Provide the [X, Y] coordinate of the cell's center where the given text is located.  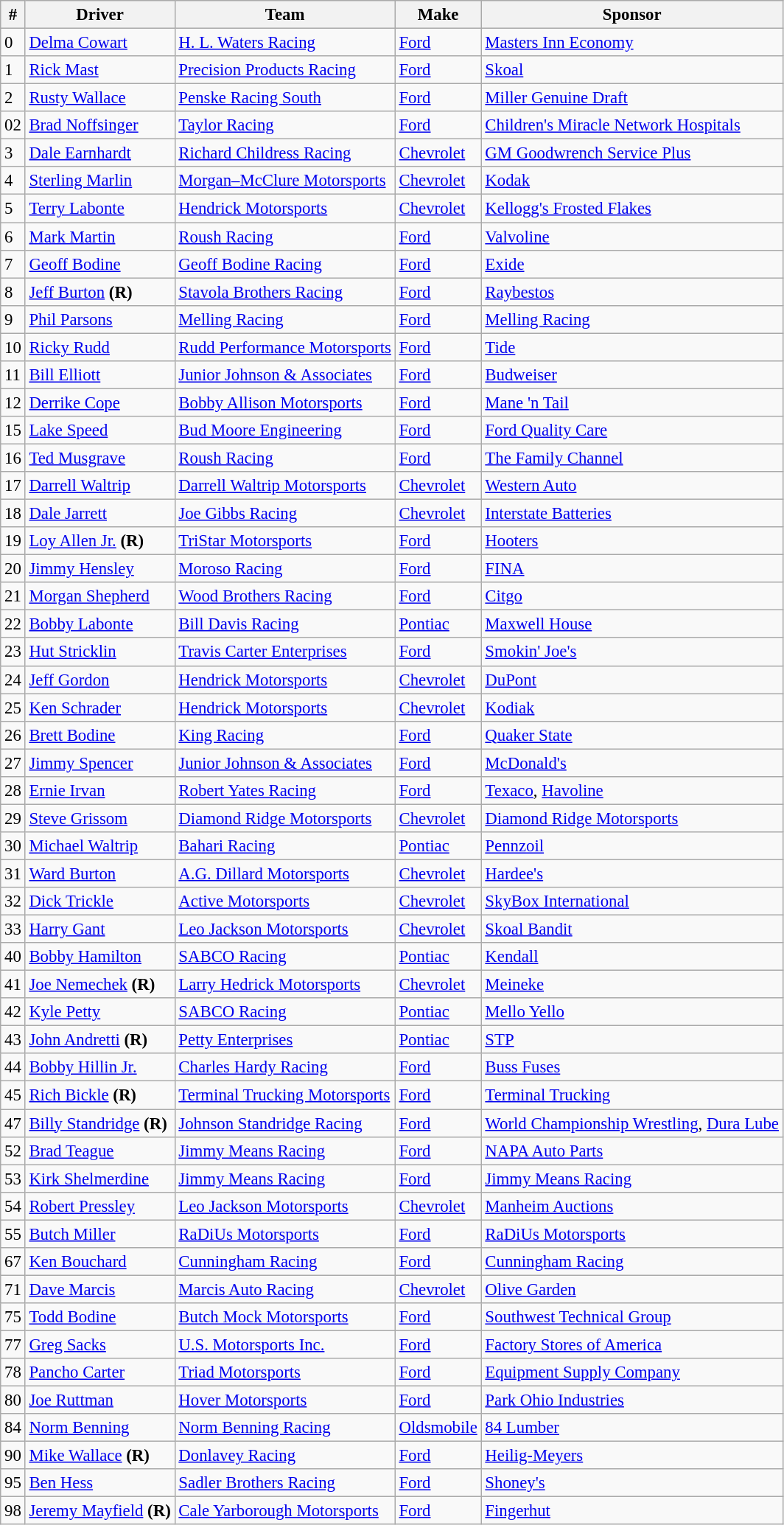
30 [13, 846]
0 [13, 43]
26 [13, 735]
SkyBox International [632, 901]
Johnson Standridge Racing [284, 1123]
Morgan–McClure Motorsports [284, 181]
# [13, 15]
Larry Hedrick Motorsports [284, 985]
Factory Stores of America [632, 1344]
Olive Garden [632, 1289]
U.S. Motorsports Inc. [284, 1344]
16 [13, 458]
41 [13, 985]
Dave Marcis [100, 1289]
Hooters [632, 541]
Joe Gibbs Racing [284, 514]
71 [13, 1289]
Kellogg's Frosted Flakes [632, 209]
24 [13, 680]
Quaker State [632, 735]
Mello Yello [632, 1012]
FINA [632, 569]
Skoal [632, 70]
Mike Wallace (R) [100, 1456]
Geoff Bodine Racing [284, 264]
Charles Hardy Racing [284, 1068]
Bobby Allison Motorsports [284, 402]
78 [13, 1372]
Norm Benning Racing [284, 1428]
STP [632, 1040]
H. L. Waters Racing [284, 43]
Meineke [632, 985]
Marcis Auto Racing [284, 1289]
Ken Bouchard [100, 1262]
Michael Waltrip [100, 846]
47 [13, 1123]
45 [13, 1095]
Wood Brothers Racing [284, 596]
Dick Trickle [100, 901]
Bill Davis Racing [284, 624]
Pancho Carter [100, 1372]
Darrell Waltrip Motorsports [284, 486]
Ted Musgrave [100, 458]
Kyle Petty [100, 1012]
Phil Parsons [100, 319]
1 [13, 70]
Jeff Burton (R) [100, 292]
22 [13, 624]
Equipment Supply Company [632, 1372]
28 [13, 791]
Greg Sacks [100, 1344]
2 [13, 98]
80 [13, 1400]
20 [13, 569]
Rusty Wallace [100, 98]
Petty Enterprises [284, 1040]
Terminal Trucking Motorsports [284, 1095]
Joe Nemechek (R) [100, 985]
23 [13, 652]
Manheim Auctions [632, 1206]
McDonald's [632, 763]
52 [13, 1151]
Southwest Technical Group [632, 1317]
Buss Fuses [632, 1068]
King Racing [284, 735]
25 [13, 708]
Western Auto [632, 486]
15 [13, 430]
75 [13, 1317]
Pennzoil [632, 846]
Joe Ruttman [100, 1400]
Oldsmobile [438, 1428]
6 [13, 237]
Kendall [632, 957]
Bobby Labonte [100, 624]
Ken Schrader [100, 708]
27 [13, 763]
10 [13, 347]
Skoal Bandit [632, 929]
Geoff Bodine [100, 264]
GM Goodwrench Service Plus [632, 153]
18 [13, 514]
World Championship Wrestling, Dura Lube [632, 1123]
Brad Noffsinger [100, 125]
Stavola Brothers Racing [284, 292]
95 [13, 1483]
21 [13, 596]
44 [13, 1068]
Ernie Irvan [100, 791]
Moroso Racing [284, 569]
Cale Yarborough Motorsports [284, 1511]
29 [13, 818]
Hover Motorsports [284, 1400]
Lake Speed [100, 430]
Bobby Hillin Jr. [100, 1068]
Harry Gant [100, 929]
42 [13, 1012]
Darrell Waltrip [100, 486]
Bill Elliott [100, 375]
40 [13, 957]
67 [13, 1262]
Driver [100, 15]
Texaco, Havoline [632, 791]
Ward Burton [100, 873]
Park Ohio Industries [632, 1400]
Raybestos [632, 292]
Team [284, 15]
Bahari Racing [284, 846]
Rick Mast [100, 70]
Robert Yates Racing [284, 791]
Jeremy Mayfield (R) [100, 1511]
Brett Bodine [100, 735]
Morgan Shepherd [100, 596]
Bud Moore Engineering [284, 430]
Taylor Racing [284, 125]
DuPont [632, 680]
Terminal Trucking [632, 1095]
Miller Genuine Draft [632, 98]
Masters Inn Economy [632, 43]
Triad Motorsports [284, 1372]
Butch Mock Motorsports [284, 1317]
02 [13, 125]
Mane 'n Tail [632, 402]
Citgo [632, 596]
55 [13, 1234]
Tide [632, 347]
Richard Childress Racing [284, 153]
Kodiak [632, 708]
12 [13, 402]
Children's Miracle Network Hospitals [632, 125]
19 [13, 541]
98 [13, 1511]
5 [13, 209]
The Family Channel [632, 458]
77 [13, 1344]
Ford Quality Care [632, 430]
NAPA Auto Parts [632, 1151]
Butch Miller [100, 1234]
Shoney's [632, 1483]
Mark Martin [100, 237]
Sadler Brothers Racing [284, 1483]
Travis Carter Enterprises [284, 652]
33 [13, 929]
Active Motorsports [284, 901]
Robert Pressley [100, 1206]
Rudd Performance Motorsports [284, 347]
8 [13, 292]
32 [13, 901]
Derrike Cope [100, 402]
Jeff Gordon [100, 680]
84 Lumber [632, 1428]
9 [13, 319]
90 [13, 1456]
84 [13, 1428]
Jimmy Hensley [100, 569]
Billy Standridge (R) [100, 1123]
Heilig-Meyers [632, 1456]
Dale Jarrett [100, 514]
John Andretti (R) [100, 1040]
Sponsor [632, 15]
Sterling Marlin [100, 181]
Brad Teague [100, 1151]
A.G. Dillard Motorsports [284, 873]
Make [438, 15]
Precision Products Racing [284, 70]
Penske Racing South [284, 98]
Exide [632, 264]
Fingerhut [632, 1511]
7 [13, 264]
53 [13, 1179]
Donlavey Racing [284, 1456]
Interstate Batteries [632, 514]
Maxwell House [632, 624]
Bobby Hamilton [100, 957]
Hut Stricklin [100, 652]
Dale Earnhardt [100, 153]
4 [13, 181]
Jimmy Spencer [100, 763]
Smokin' Joe's [632, 652]
TriStar Motorsports [284, 541]
Todd Bodine [100, 1317]
Kodak [632, 181]
Delma Cowart [100, 43]
Valvoline [632, 237]
Steve Grissom [100, 818]
43 [13, 1040]
Kirk Shelmerdine [100, 1179]
Loy Allen Jr. (R) [100, 541]
Budweiser [632, 375]
Hardee's [632, 873]
Ricky Rudd [100, 347]
11 [13, 375]
Terry Labonte [100, 209]
3 [13, 153]
54 [13, 1206]
Norm Benning [100, 1428]
Rich Bickle (R) [100, 1095]
31 [13, 873]
17 [13, 486]
Ben Hess [100, 1483]
